Find where the given text appears and provide that cell's center as (x, y) coordinate. 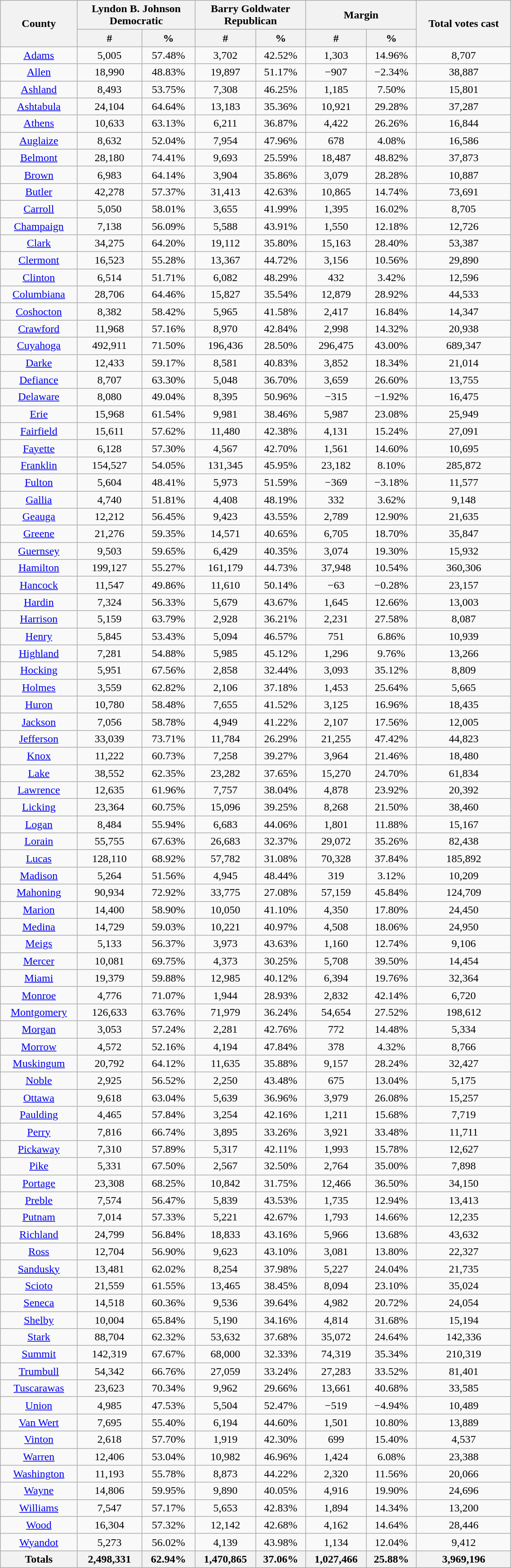
332 (336, 500)
Jackson (39, 722)
Belmont (39, 158)
15.78% (391, 1149)
3,655 (225, 209)
13,661 (336, 1388)
21,255 (336, 739)
36.21% (281, 619)
44.72% (281, 260)
33,775 (225, 893)
678 (336, 141)
39.25% (281, 807)
88,704 (110, 1337)
Preble (39, 1200)
14,571 (225, 534)
4,776 (110, 995)
3,559 (110, 687)
1,185 (336, 89)
61.55% (168, 1286)
45.12% (281, 653)
Miami (39, 978)
53,387 (464, 243)
3,659 (336, 380)
9,618 (110, 1098)
31.08% (281, 859)
71.50% (168, 346)
10,921 (336, 106)
4,373 (225, 961)
52.04% (168, 141)
32.37% (281, 841)
5,973 (225, 482)
44.60% (281, 1423)
33.24% (281, 1371)
44,823 (464, 739)
Mahoning (39, 893)
21,014 (464, 363)
Butler (39, 192)
5,273 (110, 1542)
5,845 (110, 636)
36.87% (281, 123)
10,887 (464, 175)
15.40% (391, 1440)
Van Wert (39, 1423)
56.47% (168, 1200)
35.00% (391, 1166)
Marion (39, 910)
14,806 (110, 1491)
18,990 (110, 72)
26,683 (225, 841)
22,327 (464, 1251)
33.52% (391, 1371)
Champaign (39, 226)
Harrison (39, 619)
73,691 (464, 192)
Holmes (39, 687)
15,932 (464, 551)
Brown (39, 175)
60.73% (168, 756)
37.65% (281, 773)
492,911 (110, 346)
Defiance (39, 380)
35,072 (336, 1337)
25,949 (464, 414)
15,611 (110, 431)
10,695 (464, 448)
4,985 (110, 1405)
42.68% (281, 1525)
7,138 (110, 226)
32.33% (281, 1354)
4,508 (336, 927)
Jefferson (39, 739)
14,518 (110, 1303)
43,632 (464, 1234)
128,110 (110, 859)
3.12% (391, 876)
Hancock (39, 585)
13,413 (464, 1200)
7,056 (110, 722)
56.37% (168, 944)
24,799 (110, 1234)
15,096 (225, 807)
56.52% (168, 1081)
Darke (39, 363)
5,985 (225, 653)
699 (336, 1440)
1,793 (336, 1217)
12,627 (464, 1149)
42.63% (281, 192)
Washington (39, 1474)
12,005 (464, 722)
53.75% (168, 89)
15,257 (464, 1098)
19.76% (391, 978)
21.50% (391, 807)
34.16% (281, 1320)
3,079 (336, 175)
Lorain (39, 841)
154,527 (110, 465)
8,484 (110, 824)
Ross (39, 1251)
13,755 (464, 380)
47.84% (281, 1047)
18,487 (336, 158)
Montgomery (39, 1012)
Athens (39, 123)
4,139 (225, 1542)
6,683 (225, 824)
3,973 (225, 944)
Wood (39, 1525)
6,394 (336, 978)
4,949 (225, 722)
8,087 (464, 619)
Lawrence (39, 790)
67.67% (168, 1354)
23,623 (110, 1388)
Ottawa (39, 1098)
43.67% (281, 602)
40.65% (281, 534)
−315 (336, 397)
23,157 (464, 585)
40.83% (281, 363)
14.34% (391, 1508)
26.60% (391, 380)
15,163 (336, 243)
13,481 (110, 1268)
Hocking (39, 670)
15,801 (464, 89)
63.79% (168, 619)
67.56% (168, 670)
Hamilton (39, 568)
37.84% (391, 859)
35.36% (281, 106)
6,720 (464, 995)
5,331 (110, 1166)
59.03% (168, 927)
35.12% (391, 670)
Greene (39, 534)
12.04% (391, 1542)
6,705 (336, 534)
68.92% (168, 859)
6,429 (225, 551)
10,780 (110, 705)
56.02% (168, 1542)
Fairfield (39, 431)
2,498,331 (110, 1559)
59.95% (168, 1491)
7,757 (225, 790)
14.74% (391, 192)
8,873 (225, 1474)
5,005 (110, 55)
10,221 (225, 927)
15,968 (110, 414)
9,106 (464, 944)
43.10% (281, 1251)
16,586 (464, 141)
12,985 (225, 978)
21,276 (110, 534)
32,427 (464, 1064)
199,127 (110, 568)
33.48% (391, 1132)
30.25% (281, 961)
20,392 (464, 790)
4,740 (110, 500)
5,175 (464, 1081)
57.24% (168, 1029)
39.50% (391, 961)
6,194 (225, 1423)
68,000 (225, 1354)
3.62% (391, 500)
5,639 (225, 1098)
Warren (39, 1457)
−1.92% (391, 397)
51.81% (168, 500)
11,193 (110, 1474)
−2.34% (391, 72)
2,567 (225, 1166)
62.35% (168, 773)
15,270 (336, 773)
15,194 (464, 1320)
2,789 (336, 517)
−369 (336, 482)
10,004 (110, 1320)
185,892 (464, 859)
54.88% (168, 653)
35.54% (281, 295)
Geauga (39, 517)
28,706 (110, 295)
57.62% (168, 431)
2,106 (225, 687)
19,112 (225, 243)
Clermont (39, 260)
58.78% (168, 722)
57.16% (168, 329)
1,993 (336, 1149)
−3.18% (391, 482)
4,131 (336, 431)
81,401 (464, 1371)
1,424 (336, 1457)
Monroe (39, 995)
4,572 (110, 1047)
42.52% (281, 55)
Logan (39, 824)
40.35% (281, 551)
41.22% (281, 722)
8,080 (110, 397)
38,887 (464, 72)
2,231 (336, 619)
24,950 (464, 927)
59.65% (168, 551)
50.14% (281, 585)
19.90% (391, 1491)
4,465 (110, 1115)
42.30% (281, 1440)
53.43% (168, 636)
11,610 (225, 585)
21,559 (110, 1286)
12,704 (110, 1251)
21.46% (391, 756)
11,480 (225, 431)
36.50% (391, 1183)
13,367 (225, 260)
43.98% (281, 1542)
36.70% (281, 380)
Putnam (39, 1217)
42.76% (281, 1029)
Barry GoldwaterRepublican (250, 15)
Guernsey (39, 551)
13,889 (464, 1423)
70,328 (336, 859)
4,916 (336, 1491)
35,847 (464, 534)
52.47% (281, 1405)
71,979 (225, 1012)
4,537 (464, 1440)
15.68% (391, 1115)
55.78% (168, 1474)
5,679 (225, 602)
29.28% (391, 106)
28,180 (110, 158)
10,982 (225, 1457)
Auglaize (39, 141)
31,413 (225, 192)
12.74% (391, 944)
9,962 (225, 1388)
Lake (39, 773)
5,588 (225, 226)
18.34% (391, 363)
1,027,466 (336, 1559)
6,082 (225, 277)
432 (336, 277)
3,969,196 (464, 1559)
319 (336, 876)
10.56% (391, 260)
4,422 (336, 123)
57,782 (225, 859)
56.33% (168, 602)
43.55% (281, 517)
5,966 (336, 1234)
Stark (39, 1337)
7,719 (464, 1115)
56.45% (168, 517)
Perry (39, 1132)
36.24% (281, 1012)
60.36% (168, 1303)
42.16% (281, 1115)
13.68% (391, 1234)
8.10% (391, 465)
61.54% (168, 414)
9,148 (464, 500)
7,574 (110, 1200)
12,235 (464, 1217)
7,695 (110, 1423)
−0.28% (391, 585)
1,211 (336, 1115)
32,364 (464, 978)
57.17% (168, 1508)
37,287 (464, 106)
285,872 (464, 465)
7,308 (225, 89)
33,585 (464, 1388)
1,453 (336, 687)
10.80% (391, 1423)
1,801 (336, 824)
675 (336, 1081)
10,209 (464, 876)
62.02% (168, 1268)
1,894 (336, 1508)
26.08% (391, 1098)
3,964 (336, 756)
19.30% (391, 551)
Lyndon B. JohnsonDemocratic (136, 15)
59.35% (168, 534)
Paulding (39, 1115)
Meigs (39, 944)
4.32% (391, 1047)
14,729 (110, 927)
6,128 (110, 448)
1,550 (336, 226)
90,934 (110, 893)
3,254 (225, 1115)
17.56% (391, 722)
124,709 (464, 893)
19,379 (110, 978)
37.18% (281, 687)
3,852 (336, 363)
9,981 (225, 414)
Ashtabula (39, 106)
Franklin (39, 465)
69.75% (168, 961)
82,438 (464, 841)
12,466 (336, 1183)
42.38% (281, 431)
2,320 (336, 1474)
31.68% (391, 1320)
39.27% (281, 756)
67.63% (168, 841)
3,053 (110, 1029)
33,039 (110, 739)
142,336 (464, 1337)
11,635 (225, 1064)
14,454 (464, 961)
23,182 (336, 465)
131,345 (225, 465)
2,417 (336, 312)
−4.94% (391, 1405)
38.04% (281, 790)
3,156 (336, 260)
12,635 (110, 790)
Huron (39, 705)
Cuyahoga (39, 346)
40.12% (281, 978)
Totals (39, 1559)
5,190 (225, 1320)
Adams (39, 55)
63.76% (168, 1012)
9,157 (336, 1064)
28.93% (281, 995)
21,635 (464, 517)
27,059 (225, 1371)
24,450 (464, 910)
42.14% (391, 995)
2,618 (110, 1440)
4,982 (336, 1303)
Wayne (39, 1491)
20.72% (391, 1303)
55.28% (168, 260)
Pickaway (39, 1149)
7,655 (225, 705)
1,561 (336, 448)
12.18% (391, 226)
3,895 (225, 1132)
10.54% (391, 568)
10,842 (225, 1183)
4,194 (225, 1047)
4,945 (225, 876)
38.46% (281, 414)
9,412 (464, 1542)
6,211 (225, 123)
34,275 (110, 243)
9,423 (225, 517)
2,281 (225, 1029)
20,792 (110, 1064)
55.27% (168, 568)
7.50% (391, 89)
28.92% (391, 295)
−63 (336, 585)
28.40% (391, 243)
31.75% (281, 1183)
29.66% (281, 1388)
16.84% (391, 312)
41.58% (281, 312)
6.86% (391, 636)
41.99% (281, 209)
68.25% (168, 1183)
Fulton (39, 482)
52.16% (168, 1047)
46.57% (281, 636)
49.86% (168, 585)
57.30% (168, 448)
296,475 (336, 346)
57.89% (168, 1149)
13,465 (225, 1286)
48.41% (168, 482)
Union (39, 1405)
4,878 (336, 790)
59.17% (168, 363)
26.26% (391, 123)
Mercer (39, 961)
74.41% (168, 158)
5,050 (110, 209)
54,654 (336, 1012)
51.59% (281, 482)
Clark (39, 243)
15,827 (225, 295)
14.60% (391, 448)
Coshocton (39, 312)
8,809 (464, 670)
48.19% (281, 500)
Trumbull (39, 1371)
Richland (39, 1234)
53,632 (225, 1337)
196,436 (225, 346)
5,334 (464, 1029)
64.64% (168, 106)
5,604 (110, 482)
48.83% (168, 72)
21,735 (464, 1268)
37.98% (281, 1268)
27.52% (391, 1012)
5,264 (110, 876)
9,890 (225, 1491)
73.71% (168, 739)
126,633 (110, 1012)
62.94% (168, 1559)
9.76% (391, 653)
25.64% (391, 687)
Portage (39, 1183)
3,074 (336, 551)
66.74% (168, 1132)
10,050 (225, 910)
20,066 (464, 1474)
5,965 (225, 312)
1,735 (336, 1200)
43.91% (281, 226)
57.70% (168, 1440)
28.24% (391, 1064)
4,350 (336, 910)
751 (336, 636)
−519 (336, 1405)
43.53% (281, 1200)
7,898 (464, 1166)
11,222 (110, 756)
24,104 (110, 106)
4,408 (225, 500)
63.13% (168, 123)
14.96% (391, 55)
1,501 (336, 1423)
44.22% (281, 1474)
8,705 (464, 209)
5,951 (110, 670)
37.06% (281, 1559)
42.11% (281, 1149)
Shelby (39, 1320)
64.20% (168, 243)
10,081 (110, 961)
County (39, 23)
3,081 (336, 1251)
61,834 (464, 773)
1,296 (336, 653)
8,395 (225, 397)
3,702 (225, 55)
14,400 (110, 910)
Wyandot (39, 1542)
57,159 (336, 893)
28,446 (464, 1525)
13,183 (225, 106)
11.56% (391, 1474)
16,304 (110, 1525)
Erie (39, 414)
6,514 (110, 277)
5,159 (110, 619)
3,125 (336, 705)
378 (336, 1047)
10,865 (336, 192)
62.82% (168, 687)
1,944 (225, 995)
55,755 (110, 841)
1,160 (336, 944)
20,938 (464, 329)
54.05% (168, 465)
5,708 (336, 961)
3,979 (336, 1098)
27,283 (336, 1371)
37,948 (336, 568)
210,319 (464, 1354)
2,764 (336, 1166)
60.75% (168, 807)
2,925 (110, 1081)
70.34% (168, 1388)
24,054 (464, 1303)
Scioto (39, 1286)
57.37% (168, 192)
67.50% (168, 1166)
72.92% (168, 893)
Knox (39, 756)
43.16% (281, 1234)
7,014 (110, 1217)
40.05% (281, 1491)
16.02% (391, 209)
12,142 (225, 1525)
Lucas (39, 859)
41.52% (281, 705)
35.88% (281, 1064)
5,504 (225, 1405)
33.26% (281, 1132)
8,632 (110, 141)
4.08% (391, 141)
25.88% (391, 1559)
28.28% (391, 175)
55.40% (168, 1423)
2,107 (336, 722)
8,254 (225, 1268)
10,489 (464, 1405)
42.70% (281, 448)
14.64% (391, 1525)
58.01% (168, 209)
48.82% (391, 158)
Gallia (39, 500)
15.24% (391, 431)
10,633 (110, 123)
62.32% (168, 1337)
9,623 (225, 1251)
54,342 (110, 1371)
8,493 (110, 89)
14,347 (464, 312)
44,533 (464, 295)
63.04% (168, 1098)
1,395 (336, 209)
59.88% (168, 978)
42.84% (281, 329)
50.96% (281, 397)
40.68% (391, 1388)
29,072 (336, 841)
35.26% (391, 841)
−907 (336, 72)
48.44% (281, 876)
Madison (39, 876)
Vinton (39, 1440)
29,890 (464, 260)
1,919 (225, 1440)
Pike (39, 1166)
23.92% (391, 790)
4,162 (336, 1525)
37,873 (464, 158)
38,460 (464, 807)
Margin (361, 15)
5,227 (336, 1268)
25.59% (281, 158)
37.68% (281, 1337)
24,696 (464, 1491)
39.64% (281, 1303)
8,970 (225, 329)
42,278 (110, 192)
Williams (39, 1508)
689,347 (464, 346)
Henry (39, 636)
18,833 (225, 1234)
18,435 (464, 705)
11,547 (110, 585)
47.53% (168, 1405)
23,308 (110, 1183)
58.90% (168, 910)
45.95% (281, 465)
27.08% (281, 893)
Seneca (39, 1303)
6.08% (391, 1457)
32.50% (281, 1166)
56.84% (168, 1234)
23.08% (391, 414)
28.50% (281, 346)
51.71% (168, 277)
18,480 (464, 756)
41.10% (281, 910)
772 (336, 1029)
142,319 (110, 1354)
5,987 (336, 414)
40.97% (281, 927)
7,258 (225, 756)
47.42% (391, 739)
Fayette (39, 448)
46.96% (281, 1457)
8,382 (110, 312)
5,048 (225, 380)
7,310 (110, 1149)
8,581 (225, 363)
9,693 (225, 158)
5,317 (225, 1149)
16.96% (391, 705)
5,653 (225, 1508)
5,665 (464, 687)
Morrow (39, 1047)
35.86% (281, 175)
11.88% (391, 824)
46.25% (281, 89)
24.70% (391, 773)
44.06% (281, 824)
74,319 (336, 1354)
23,282 (225, 773)
Crawford (39, 329)
17.80% (391, 910)
Medina (39, 927)
3,921 (336, 1132)
14.66% (391, 1217)
56.90% (168, 1251)
14.32% (391, 329)
Noble (39, 1081)
64.12% (168, 1064)
27.58% (391, 619)
11,711 (464, 1132)
12,406 (110, 1457)
23.10% (391, 1286)
35,024 (464, 1286)
Delaware (39, 397)
12,726 (464, 226)
12.90% (391, 517)
4,814 (336, 1320)
61.96% (168, 790)
11,784 (225, 739)
13,003 (464, 602)
42.67% (281, 1217)
Morgan (39, 1029)
4,567 (225, 448)
9,536 (225, 1303)
7,281 (110, 653)
26.29% (281, 739)
16,523 (110, 260)
36.96% (281, 1098)
Sandusky (39, 1268)
13.80% (391, 1251)
12.66% (391, 602)
64.46% (168, 295)
7,547 (110, 1508)
2,250 (225, 1081)
10,939 (464, 636)
63.30% (168, 380)
12,433 (110, 363)
34,150 (464, 1183)
7,954 (225, 141)
2,832 (336, 995)
45.84% (391, 893)
Tuscarawas (39, 1388)
2,928 (225, 619)
18.70% (391, 534)
360,306 (464, 568)
42.83% (281, 1508)
24.04% (391, 1268)
35.34% (391, 1354)
11,577 (464, 482)
8,094 (336, 1286)
13.04% (391, 1081)
23,364 (110, 807)
49.04% (168, 397)
18.06% (391, 927)
15,167 (464, 824)
Columbiana (39, 295)
3.42% (391, 277)
3,904 (225, 175)
43.48% (281, 1081)
57.33% (168, 1217)
56.09% (168, 226)
Summit (39, 1354)
16,844 (464, 123)
47.96% (281, 141)
51.17% (281, 72)
5,094 (225, 636)
57.32% (168, 1525)
53.04% (168, 1457)
55.94% (168, 824)
14.48% (391, 1029)
7,324 (110, 602)
8,766 (464, 1047)
12.94% (391, 1200)
13,266 (464, 653)
198,612 (464, 1012)
9,503 (110, 551)
38.45% (281, 1286)
1,303 (336, 55)
Allen (39, 72)
51.56% (168, 876)
35.80% (281, 243)
32.44% (281, 670)
Ashland (39, 89)
58.48% (168, 705)
13,200 (464, 1508)
43.63% (281, 944)
Muskingum (39, 1064)
66.76% (168, 1371)
5,133 (110, 944)
58.42% (168, 312)
65.84% (168, 1320)
Hardin (39, 602)
38,552 (110, 773)
2,858 (225, 670)
2,998 (336, 329)
7,816 (110, 1132)
161,179 (225, 568)
11,968 (110, 329)
Carroll (39, 209)
19,897 (225, 72)
5,839 (225, 1200)
27,091 (464, 431)
71.07% (168, 995)
Licking (39, 807)
1,134 (336, 1542)
3,093 (336, 670)
Total votes cast (464, 23)
Clinton (39, 277)
57.84% (168, 1115)
Highland (39, 653)
23,388 (464, 1457)
1,645 (336, 602)
57.48% (168, 55)
6,983 (110, 175)
43.00% (391, 346)
48.29% (281, 277)
16,475 (464, 397)
8,268 (336, 807)
44.73% (281, 568)
1,470,865 (225, 1559)
64.14% (168, 175)
12,596 (464, 277)
5,221 (225, 1217)
12,879 (336, 295)
24.64% (391, 1337)
12,212 (110, 517)
